Detect which cell encompasses the target text, then output its (X, Y) center coordinate. 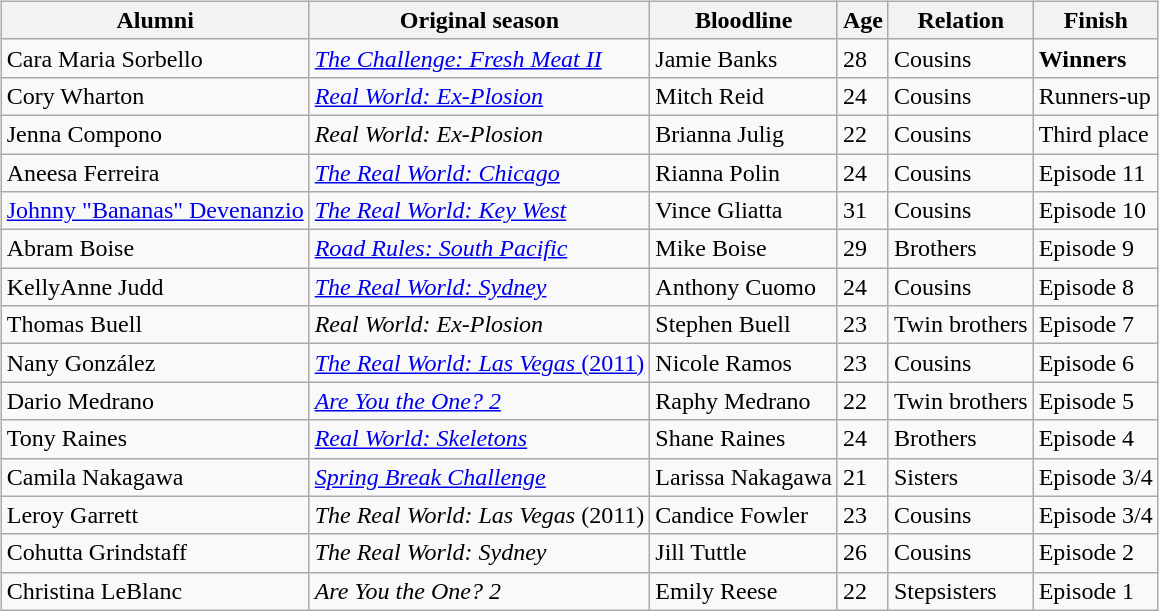
29 (862, 249)
Episode 8 (1096, 287)
Spring Break Challenge (480, 477)
Cara Maria Sorbello (155, 58)
Tony Raines (155, 439)
Episode 6 (1096, 363)
Episode 5 (1096, 401)
Jamie Banks (744, 58)
Leroy Garrett (155, 515)
Bloodline (744, 20)
Nany González (155, 363)
Episode 7 (1096, 325)
31 (862, 211)
Episode 11 (1096, 173)
Emily Reese (744, 591)
Finish (1096, 20)
Jenna Compono (155, 134)
Alumni (155, 20)
Episode 4 (1096, 439)
Jill Tuttle (744, 553)
Episode 10 (1096, 211)
Christina LeBlanc (155, 591)
26 (862, 553)
Rianna Polin (744, 173)
The Challenge: Fresh Meat II (480, 58)
Thomas Buell (155, 325)
Dario Medrano (155, 401)
The Real World: Chicago (480, 173)
Cory Wharton (155, 96)
Mitch Reid (744, 96)
Camila Nakagawa (155, 477)
Age (862, 20)
Runners-up (1096, 96)
Anthony Cuomo (744, 287)
Aneesa Ferreira (155, 173)
KellyAnne Judd (155, 287)
Episode 2 (1096, 553)
Episode 9 (1096, 249)
Sisters (960, 477)
Cohutta Grindstaff (155, 553)
Mike Boise (744, 249)
Shane Raines (744, 439)
Nicole Ramos (744, 363)
Raphy Medrano (744, 401)
Relation (960, 20)
Vince Gliatta (744, 211)
Stephen Buell (744, 325)
Abram Boise (155, 249)
The Real World: Key West (480, 211)
Episode 1 (1096, 591)
Road Rules: South Pacific (480, 249)
Larissa Nakagawa (744, 477)
Stepsisters (960, 591)
Real World: Skeletons (480, 439)
21 (862, 477)
Candice Fowler (744, 515)
28 (862, 58)
Third place (1096, 134)
Winners (1096, 58)
Johnny "Bananas" Devenanzio (155, 211)
Original season (480, 20)
Brianna Julig (744, 134)
